Locate the cell with the specified text and output its [x, y] center coordinate. 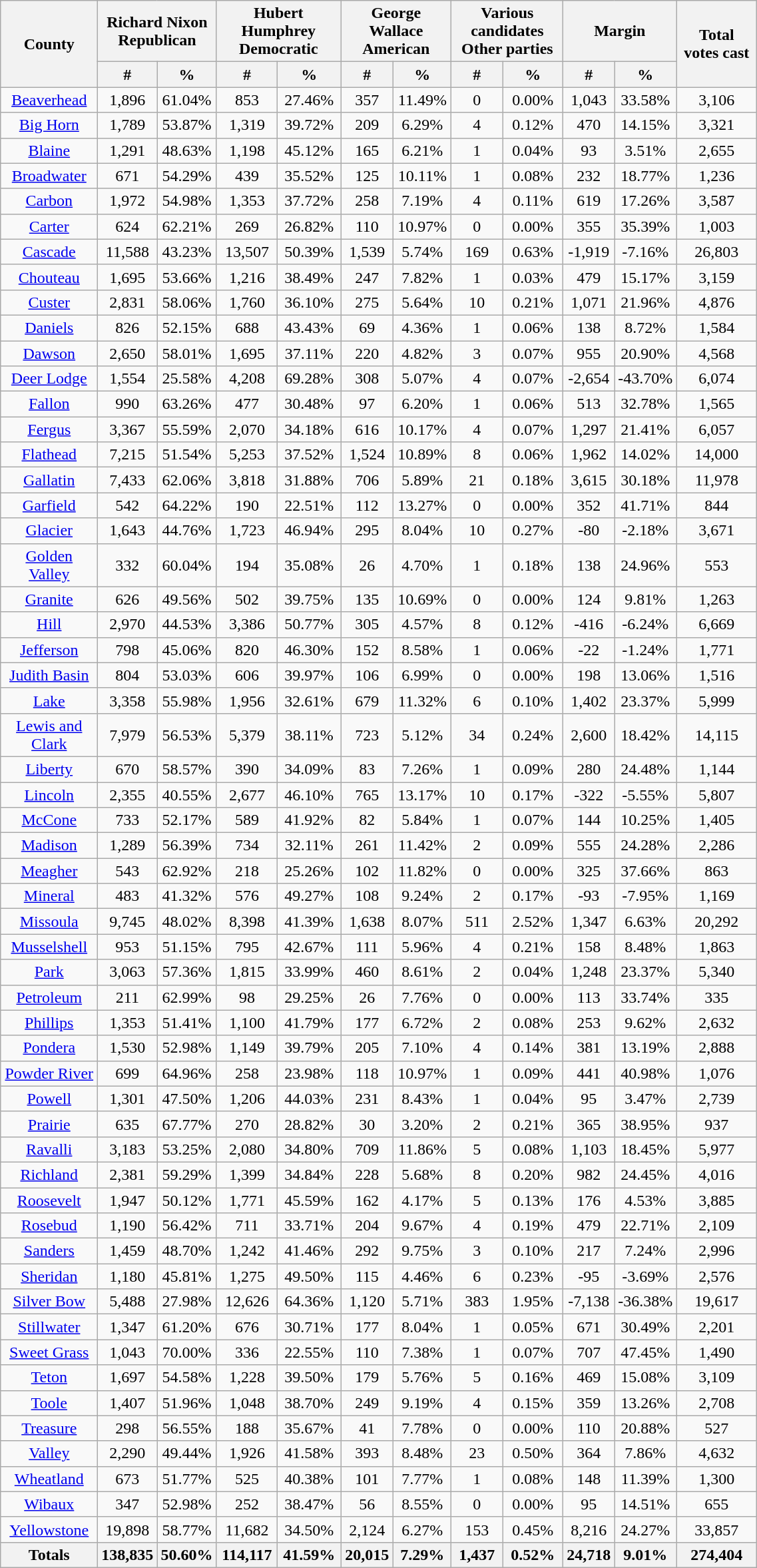
112 [368, 505]
5,488 [128, 1302]
1,697 [128, 1378]
673 [128, 1479]
34.18% [309, 429]
21.96% [646, 302]
17.26% [646, 201]
158 [589, 947]
115 [368, 1276]
357 [368, 100]
45.81% [186, 1276]
51.77% [186, 1479]
5.84% [422, 820]
13.06% [646, 675]
0.63% [533, 252]
169 [477, 252]
30.48% [309, 404]
49.50% [309, 1276]
2.52% [533, 921]
0.05% [533, 1327]
2,080 [247, 1149]
14.02% [646, 455]
6,669 [716, 625]
1,399 [247, 1175]
2,970 [128, 625]
-93 [589, 896]
Stillwater [49, 1327]
8.58% [422, 650]
1,789 [128, 125]
118 [368, 1073]
Carter [49, 226]
19,898 [128, 1529]
5,379 [247, 735]
6.63% [646, 921]
470 [589, 125]
355 [589, 226]
7,215 [128, 455]
52.17% [186, 820]
1,206 [247, 1099]
37.11% [309, 354]
1,760 [247, 302]
Hill [49, 625]
33.74% [646, 997]
707 [589, 1352]
8.72% [646, 328]
804 [128, 675]
41.79% [309, 1023]
10.69% [422, 599]
Powder River [49, 1073]
734 [247, 846]
52.15% [186, 328]
Rosebud [49, 1226]
2,201 [716, 1327]
54.58% [186, 1378]
Park [49, 972]
153 [477, 1529]
179 [368, 1378]
24.48% [646, 769]
733 [128, 820]
1,863 [716, 947]
3,183 [128, 1149]
1,048 [247, 1403]
15.08% [646, 1378]
Blaine [49, 150]
51.54% [186, 455]
4.57% [422, 625]
670 [128, 769]
42.67% [309, 947]
23 [477, 1453]
9,745 [128, 921]
21.41% [646, 429]
624 [128, 226]
1,216 [247, 277]
1,926 [247, 1453]
0.19% [533, 1226]
8,216 [589, 1529]
Valley [49, 1453]
679 [368, 700]
9.62% [646, 1023]
228 [368, 1175]
381 [589, 1048]
11.39% [646, 1479]
953 [128, 947]
4.46% [422, 1276]
43.43% [309, 328]
113 [589, 997]
2,739 [716, 1099]
955 [589, 354]
27.46% [309, 100]
45.12% [309, 150]
655 [716, 1504]
18.45% [646, 1149]
Richland [49, 1175]
13,507 [247, 252]
13.27% [422, 505]
138,835 [128, 1555]
45.06% [186, 650]
41.71% [646, 505]
41.58% [309, 1453]
6,074 [716, 379]
7.77% [422, 1479]
53.25% [186, 1149]
8.55% [422, 1504]
106 [368, 675]
50.60% [186, 1555]
Fergus [49, 429]
61.04% [186, 100]
7,433 [128, 480]
1.95% [533, 1302]
3,159 [716, 277]
1,319 [247, 125]
44.76% [186, 531]
711 [247, 1226]
4,568 [716, 354]
53.66% [186, 277]
4.17% [422, 1200]
34 [477, 735]
114,117 [247, 1555]
5.89% [422, 480]
135 [368, 599]
24.28% [646, 846]
50.39% [309, 252]
Lake [49, 700]
Granite [49, 599]
511 [477, 921]
209 [368, 125]
576 [247, 896]
40.38% [309, 1479]
70.00% [186, 1352]
Madison [49, 846]
2,576 [716, 1276]
525 [247, 1479]
Toole [49, 1403]
699 [128, 1073]
35.52% [309, 176]
1,301 [128, 1099]
1,490 [716, 1352]
-2.18% [646, 531]
3.47% [646, 1099]
9.81% [646, 599]
798 [128, 650]
31.88% [309, 480]
Missoula [49, 921]
194 [247, 565]
3,063 [128, 972]
7.29% [422, 1555]
24.27% [646, 1529]
1,100 [247, 1023]
336 [247, 1352]
853 [247, 100]
Phillips [49, 1023]
Glacier [49, 531]
2,070 [247, 429]
-7,138 [589, 1302]
469 [589, 1378]
1,275 [247, 1276]
364 [589, 1453]
3,109 [716, 1378]
1,289 [128, 846]
-80 [589, 531]
30.71% [309, 1327]
5,807 [716, 794]
23.98% [309, 1073]
1,956 [247, 700]
40.98% [646, 1073]
1,962 [589, 455]
0.27% [533, 531]
3,386 [247, 625]
35.39% [646, 226]
0.23% [533, 1276]
41.39% [309, 921]
982 [589, 1175]
33.58% [646, 100]
204 [368, 1226]
22.51% [309, 505]
383 [477, 1302]
13.26% [646, 1403]
218 [247, 871]
26.82% [309, 226]
10.11% [422, 176]
7.26% [422, 769]
Sweet Grass [49, 1352]
34.09% [309, 769]
101 [368, 1479]
27.98% [186, 1302]
39.72% [309, 125]
George WallaceAmerican [396, 31]
2,381 [128, 1175]
261 [368, 846]
Roosevelt [49, 1200]
553 [716, 565]
41.32% [186, 896]
2,290 [128, 1453]
188 [247, 1428]
0.15% [533, 1403]
11,978 [716, 480]
45.59% [309, 1200]
32.11% [309, 846]
709 [368, 1149]
59.29% [186, 1175]
38.47% [309, 1504]
62.06% [186, 480]
McCone [49, 820]
57.36% [186, 972]
5.12% [422, 735]
1,815 [247, 972]
365 [589, 1124]
-95 [589, 1276]
543 [128, 871]
32.61% [309, 700]
0.11% [533, 201]
47.50% [186, 1099]
8.43% [422, 1099]
247 [368, 277]
527 [716, 1428]
61.20% [186, 1327]
1,972 [128, 201]
53.03% [186, 675]
Carbon [49, 201]
10.89% [422, 455]
2,286 [716, 846]
1,144 [716, 769]
48.02% [186, 921]
1,459 [128, 1251]
25.58% [186, 379]
502 [247, 599]
9.75% [422, 1251]
Golden Valley [49, 565]
Treasure [49, 1428]
826 [128, 328]
3,885 [716, 1200]
39.79% [309, 1048]
Meagher [49, 871]
7.76% [422, 997]
-1,919 [589, 252]
55.59% [186, 429]
93 [589, 150]
11.49% [422, 100]
252 [247, 1504]
Lincoln [49, 794]
190 [247, 505]
-3.69% [646, 1276]
33.99% [309, 972]
13.17% [422, 794]
55.98% [186, 700]
56.55% [186, 1428]
Cascade [49, 252]
8.61% [422, 972]
21 [477, 480]
3,615 [589, 480]
5,253 [247, 455]
1,149 [247, 1048]
35.08% [309, 565]
102 [368, 871]
-43.70% [646, 379]
1,300 [716, 1479]
765 [368, 794]
270 [247, 1124]
39.75% [309, 599]
29.25% [309, 997]
Garfield [49, 505]
44.53% [186, 625]
6.21% [422, 150]
6,057 [716, 429]
Mineral [49, 896]
144 [589, 820]
5,977 [716, 1149]
1,437 [477, 1555]
937 [716, 1124]
275 [368, 302]
14.15% [646, 125]
20,292 [716, 921]
64.22% [186, 505]
6.99% [422, 675]
11,588 [128, 252]
37.52% [309, 455]
0.45% [533, 1529]
11.42% [422, 846]
Chouteau [49, 277]
Sheridan [49, 1276]
49.27% [309, 896]
844 [716, 505]
280 [589, 769]
6.20% [422, 404]
Powell [49, 1099]
359 [589, 1403]
44.03% [309, 1099]
14,000 [716, 455]
47.45% [646, 1352]
1,539 [368, 252]
Various candidatesOther parties [507, 31]
Richard NixonRepublican [157, 31]
335 [716, 997]
28.82% [309, 1124]
1,180 [128, 1276]
20,015 [368, 1555]
83 [368, 769]
2,632 [716, 1023]
62.92% [186, 871]
2,124 [368, 1529]
Margin [620, 31]
1,190 [128, 1226]
4.53% [646, 1200]
Total votes cast [716, 44]
0.50% [533, 1453]
1,584 [716, 328]
Yellowstone [49, 1529]
616 [368, 429]
33,857 [716, 1529]
Lewis and Clark [49, 735]
723 [368, 735]
Totals [49, 1555]
62.21% [186, 226]
152 [368, 650]
1,896 [128, 100]
1,947 [128, 1200]
63.26% [186, 404]
249 [368, 1403]
198 [589, 675]
62.99% [186, 997]
11.32% [422, 700]
1,003 [716, 226]
56.39% [186, 846]
97 [368, 404]
56 [368, 1504]
2,655 [716, 150]
125 [368, 176]
9.19% [422, 1403]
7.24% [646, 1251]
20.90% [646, 354]
606 [247, 675]
4,208 [247, 379]
58.06% [186, 302]
0.14% [533, 1048]
347 [128, 1504]
5.96% [422, 947]
50.77% [309, 625]
111 [368, 947]
205 [368, 1048]
295 [368, 531]
32.78% [646, 404]
124 [589, 599]
2,109 [716, 1226]
-1.24% [646, 650]
69 [368, 328]
64.36% [309, 1302]
441 [589, 1073]
2,996 [716, 1251]
795 [247, 947]
1,228 [247, 1378]
7.86% [646, 1453]
863 [716, 871]
18.77% [646, 176]
Daniels [49, 328]
Gallatin [49, 480]
706 [368, 480]
30 [368, 1124]
2,708 [716, 1403]
231 [368, 1099]
41.59% [309, 1555]
3,671 [716, 531]
37.72% [309, 201]
43.23% [186, 252]
589 [247, 820]
Dawson [49, 354]
1,071 [589, 302]
1,120 [368, 1302]
5.64% [422, 302]
1,103 [589, 1149]
Prairie [49, 1124]
1,407 [128, 1403]
626 [128, 599]
555 [589, 846]
0.13% [533, 1200]
2,355 [128, 794]
50.12% [186, 1200]
-7.16% [646, 252]
477 [247, 404]
4.70% [422, 565]
4,632 [716, 1453]
13.19% [646, 1048]
3,818 [247, 480]
0.16% [533, 1378]
3,587 [716, 201]
5.68% [422, 1175]
41.92% [309, 820]
5.76% [422, 1378]
8.07% [422, 921]
325 [589, 871]
41.46% [309, 1251]
1,516 [716, 675]
51.96% [186, 1403]
69.28% [309, 379]
9.01% [646, 1555]
12,626 [247, 1302]
33.71% [309, 1226]
24.96% [646, 565]
3,106 [716, 100]
-6.24% [646, 625]
211 [128, 997]
4,016 [716, 1175]
Teton [49, 1378]
5,340 [716, 972]
0.52% [533, 1555]
Pondera [49, 1048]
8,398 [247, 921]
11.82% [422, 871]
38.11% [309, 735]
217 [589, 1251]
3.51% [646, 150]
58.77% [186, 1529]
34.50% [309, 1529]
46.94% [309, 531]
2,888 [716, 1048]
37.66% [646, 871]
56.53% [186, 735]
30.18% [646, 480]
1,297 [589, 429]
7.78% [422, 1428]
820 [247, 650]
11,682 [247, 1529]
51.15% [186, 947]
39.50% [309, 1378]
7.82% [422, 277]
3,321 [716, 125]
1,291 [128, 150]
5.71% [422, 1302]
9.24% [422, 896]
Hubert HumphreyDemocratic [278, 31]
0.03% [533, 277]
220 [368, 354]
1,643 [128, 531]
Big Horn [49, 125]
Broadwater [49, 176]
46.30% [309, 650]
1,565 [716, 404]
20.88% [646, 1428]
2,831 [128, 302]
98 [247, 997]
10.17% [422, 429]
0.24% [533, 735]
54.29% [186, 176]
-7.95% [646, 896]
2,677 [247, 794]
15.17% [646, 277]
292 [368, 1251]
5.74% [422, 252]
24,718 [589, 1555]
18.42% [646, 735]
Silver Bow [49, 1302]
148 [589, 1479]
3,358 [128, 700]
Petroleum [49, 997]
10.25% [646, 820]
35.67% [309, 1428]
4,876 [716, 302]
82 [368, 820]
4.36% [422, 328]
460 [368, 972]
1,402 [589, 700]
58.57% [186, 769]
7.38% [422, 1352]
1,554 [128, 379]
7.19% [422, 201]
5,999 [716, 700]
54.98% [186, 201]
108 [368, 896]
162 [368, 1200]
Ravalli [49, 1149]
1,248 [589, 972]
513 [589, 404]
3.20% [422, 1124]
53.87% [186, 125]
-416 [589, 625]
Jefferson [49, 650]
56.42% [186, 1226]
7,979 [128, 735]
232 [589, 176]
22.55% [309, 1352]
67.77% [186, 1124]
14,115 [716, 735]
2,600 [589, 735]
308 [368, 379]
-2,654 [589, 379]
0.20% [533, 1175]
11.86% [422, 1149]
Fallon [49, 404]
619 [589, 201]
4.82% [422, 354]
38.49% [309, 277]
Beaverhead [49, 100]
393 [368, 1453]
38.70% [309, 1403]
1,524 [368, 455]
Musselshell [49, 947]
-5.55% [646, 794]
Judith Basin [49, 675]
176 [589, 1200]
39.97% [309, 675]
40.55% [186, 794]
7.10% [422, 1048]
269 [247, 226]
1,638 [368, 921]
Wibaux [49, 1504]
1,263 [716, 599]
24.45% [646, 1175]
County [49, 44]
Deer Lodge [49, 379]
30.49% [646, 1327]
Wheatland [49, 1479]
1,169 [716, 896]
274,404 [716, 1555]
25.26% [309, 871]
64.96% [186, 1073]
439 [247, 176]
542 [128, 505]
48.70% [186, 1251]
676 [247, 1327]
-36.38% [646, 1302]
49.44% [186, 1453]
298 [128, 1428]
14.51% [646, 1504]
Custer [49, 302]
46.10% [309, 794]
38.95% [646, 1124]
19,617 [716, 1302]
58.01% [186, 354]
60.04% [186, 565]
9.67% [422, 1226]
1,405 [716, 820]
5.07% [422, 379]
6.27% [422, 1529]
Sanders [49, 1251]
1,236 [716, 176]
26,803 [716, 252]
253 [589, 1023]
688 [247, 328]
3,367 [128, 429]
332 [128, 565]
41 [368, 1428]
1,198 [247, 150]
1,076 [716, 1073]
390 [247, 769]
352 [589, 505]
48.63% [186, 150]
Flathead [49, 455]
6.72% [422, 1023]
1,723 [247, 531]
Liberty [49, 769]
2,650 [128, 354]
483 [128, 896]
-322 [589, 794]
51.41% [186, 1023]
6.29% [422, 125]
1,242 [247, 1251]
34.84% [309, 1175]
165 [368, 150]
305 [368, 625]
34.80% [309, 1149]
-22 [589, 650]
635 [128, 1124]
1,530 [128, 1048]
49.56% [186, 599]
36.10% [309, 302]
22.71% [646, 1226]
990 [128, 404]
